Capture the cell that displays the provided text and extract its [x, y] central coordinate. 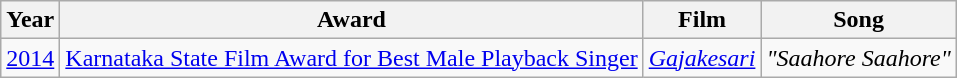
2014 [30, 58]
"Saahore Saahore" [858, 58]
Song [858, 20]
Film [702, 20]
Karnataka State Film Award for Best Male Playback Singer [352, 58]
Gajakesari [702, 58]
Year [30, 20]
Award [352, 20]
